Capture the cell that displays the provided text and extract its (X, Y) central coordinate. 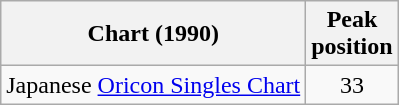
Peakposition (352, 34)
Japanese Oricon Singles Chart (154, 85)
33 (352, 85)
Chart (1990) (154, 34)
